Locate the cell with the specified text and output its (x, y) center coordinate. 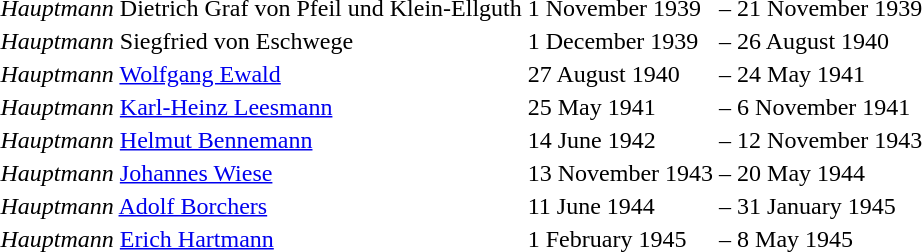
27 August 1940 (620, 74)
25 May 1941 (620, 107)
11 June 1944 (620, 206)
14 June 1942 (620, 140)
1 December 1939 (620, 41)
13 November 1943 (620, 173)
